Detect which cell encompasses the target text, then output its (x, y) center coordinate. 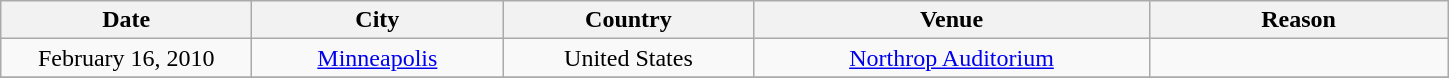
United States (628, 58)
Country (628, 20)
Date (126, 20)
Reason (1298, 20)
City (378, 20)
Minneapolis (378, 58)
February 16, 2010 (126, 58)
Venue (952, 20)
Northrop Auditorium (952, 58)
